Extract the (X, Y) coordinate from the center of the cell holding the provided text.  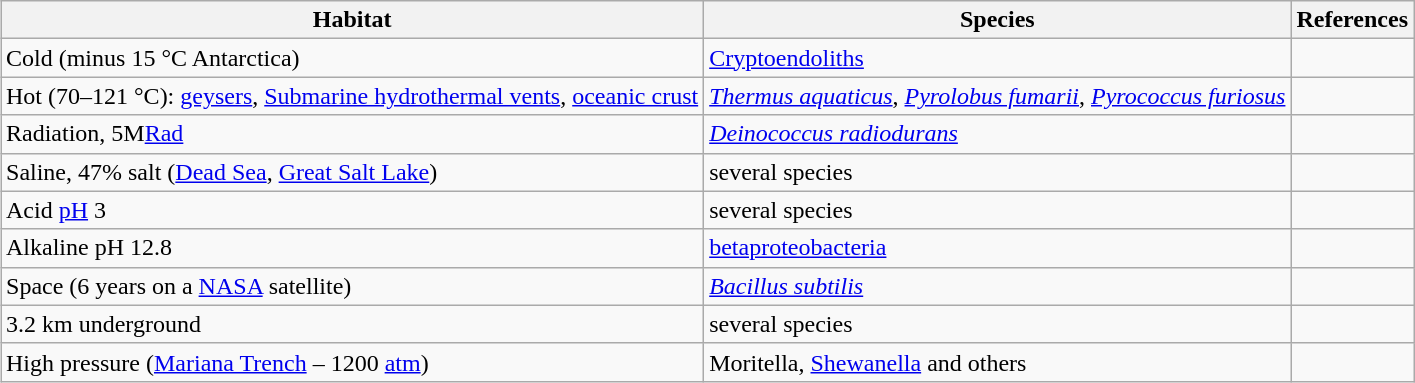
Cold (minus 15 °C Antarctica) (352, 58)
Acid pH 3 (352, 210)
References (1352, 20)
Deinococcus radiodurans (998, 134)
Moritella, Shewanella and others (998, 362)
Radiation, 5MRad (352, 134)
Species (998, 20)
Hot (70–121 °C): geysers, Submarine hydrothermal vents, oceanic crust (352, 96)
Bacillus subtilis (998, 286)
betaproteobacteria (998, 248)
High pressure (Mariana Trench – 1200 atm) (352, 362)
3.2 km underground (352, 324)
Space (6 years on a NASA satellite) (352, 286)
Cryptoendoliths (998, 58)
Habitat (352, 20)
Thermus aquaticus, Pyrolobus fumarii, Pyrococcus furiosus (998, 96)
Alkaline pH 12.8 (352, 248)
Saline, 47% salt (Dead Sea, Great Salt Lake) (352, 172)
